Provide the [X, Y] coordinate of the cell's center where the given text is located.  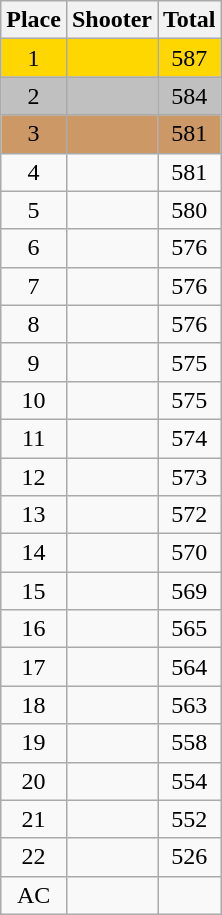
17 [34, 667]
569 [190, 591]
565 [190, 629]
AC [34, 895]
570 [190, 553]
554 [190, 781]
22 [34, 857]
572 [190, 515]
18 [34, 705]
574 [190, 438]
Shooter [112, 20]
5 [34, 210]
7 [34, 286]
21 [34, 819]
9 [34, 362]
526 [190, 857]
2 [34, 96]
573 [190, 477]
587 [190, 58]
20 [34, 781]
Place [34, 20]
1 [34, 58]
12 [34, 477]
580 [190, 210]
11 [34, 438]
564 [190, 667]
563 [190, 705]
8 [34, 324]
16 [34, 629]
558 [190, 743]
584 [190, 96]
10 [34, 400]
3 [34, 134]
13 [34, 515]
4 [34, 172]
Total [190, 20]
6 [34, 248]
19 [34, 743]
15 [34, 591]
14 [34, 553]
552 [190, 819]
